Locate the cell with the specified text and output its [x, y] center coordinate. 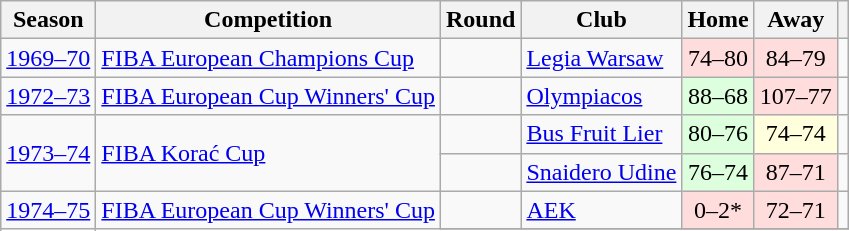
1974–75 [48, 210]
0–2* [718, 210]
Away [796, 20]
72–71 [796, 210]
Olympiacos [602, 96]
74–74 [796, 134]
80–76 [718, 134]
76–74 [718, 172]
74–80 [718, 58]
Club [602, 20]
87–71 [796, 172]
FIBA European Champions Cup [268, 58]
Competition [268, 20]
84–79 [796, 58]
FIBA Korać Cup [268, 153]
Round [480, 20]
Bus Fruit Lier [602, 134]
Legia Warsaw [602, 58]
1973–74 [48, 153]
Home [718, 20]
Season [48, 20]
1972–73 [48, 96]
Snaidero Udine [602, 172]
107–77 [796, 96]
1969–70 [48, 58]
AEK [602, 210]
88–68 [718, 96]
